Identify which cell holds the provided text, then report its [X, Y] central coordinate. 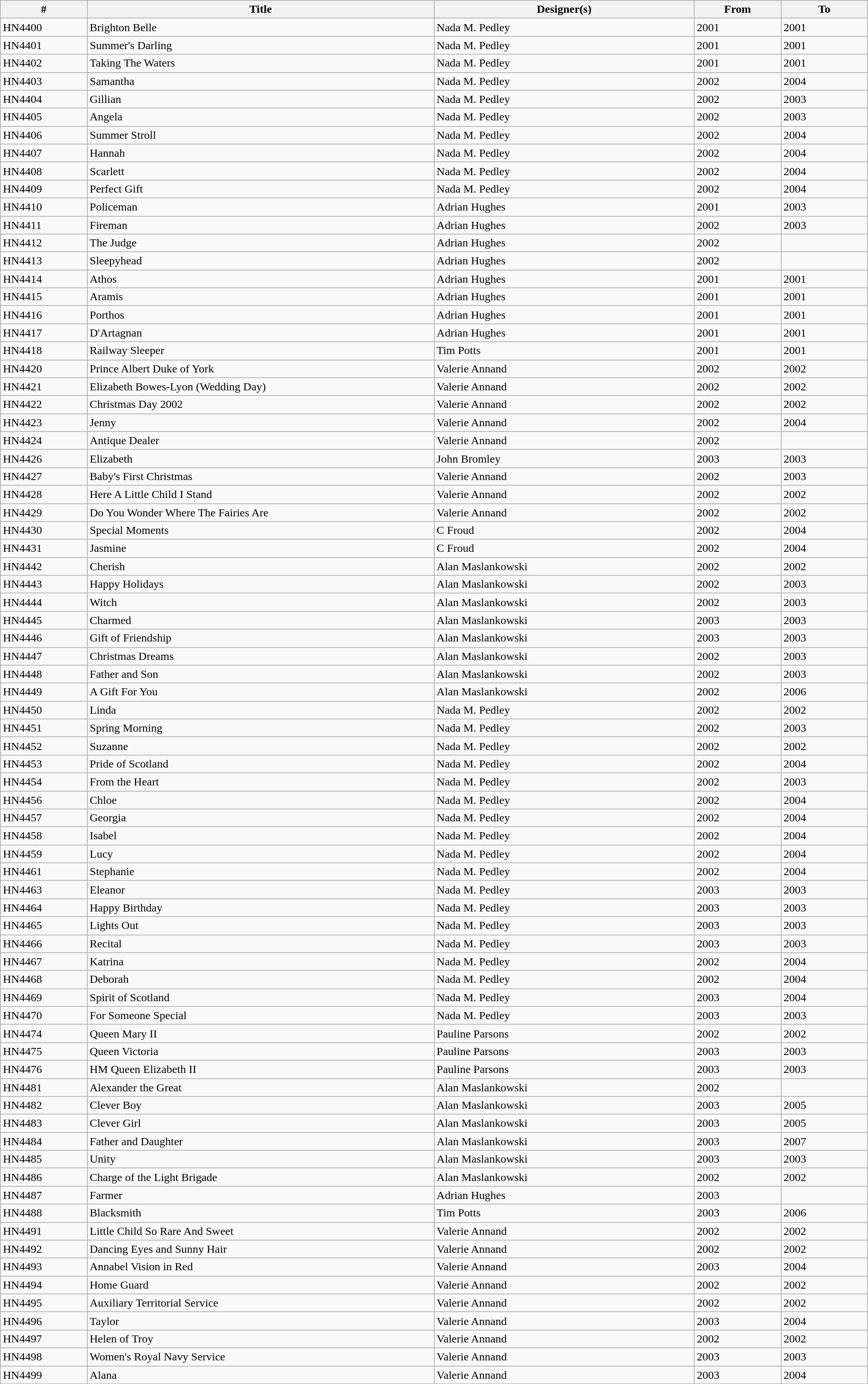
HN4429 [44, 512]
HN4424 [44, 440]
Father and Daughter [261, 1141]
Charge of the Light Brigade [261, 1177]
Christmas Dreams [261, 656]
HN4463 [44, 890]
HN4446 [44, 638]
HN4459 [44, 854]
HN4450 [44, 710]
Happy Birthday [261, 908]
To [825, 9]
HN4414 [44, 279]
HN4402 [44, 63]
Jasmine [261, 549]
HN4498 [44, 1357]
Railway Sleeper [261, 351]
HN4496 [44, 1321]
Farmer [261, 1195]
The Judge [261, 243]
HN4400 [44, 27]
HN4442 [44, 566]
HN4491 [44, 1231]
HN4428 [44, 494]
Dancing Eyes and Sunny Hair [261, 1249]
Alana [261, 1375]
Women's Royal Navy Service [261, 1357]
HN4420 [44, 369]
Porthos [261, 315]
2007 [825, 1141]
HN4483 [44, 1123]
For Someone Special [261, 1015]
Helen of Troy [261, 1339]
Charmed [261, 620]
Baby's First Christmas [261, 476]
HN4487 [44, 1195]
HN4474 [44, 1033]
HN4493 [44, 1267]
HN4431 [44, 549]
From [738, 9]
Annabel Vision in Red [261, 1267]
Title [261, 9]
Linda [261, 710]
John Bromley [565, 458]
HN4470 [44, 1015]
HN4475 [44, 1051]
Blacksmith [261, 1213]
Alexander the Great [261, 1087]
Stephanie [261, 872]
HN4497 [44, 1339]
HN4411 [44, 225]
Gillian [261, 99]
HN4401 [44, 45]
Lights Out [261, 926]
Pride of Scotland [261, 764]
Clever Girl [261, 1123]
Lucy [261, 854]
Taking The Waters [261, 63]
Samantha [261, 81]
HN4409 [44, 189]
HN4467 [44, 962]
HN4488 [44, 1213]
From the Heart [261, 782]
Summer's Darling [261, 45]
HN4417 [44, 333]
A Gift For You [261, 692]
Chloe [261, 800]
HN4484 [44, 1141]
Cherish [261, 566]
HN4444 [44, 602]
D'Artagnan [261, 333]
HN4448 [44, 674]
Happy Holidays [261, 584]
HN4458 [44, 836]
HN4403 [44, 81]
Athos [261, 279]
Spring Morning [261, 728]
HN4416 [44, 315]
Spirit of Scotland [261, 997]
Scarlett [261, 171]
Unity [261, 1159]
Aramis [261, 297]
HN4430 [44, 531]
Elizabeth [261, 458]
HN4499 [44, 1375]
HN4492 [44, 1249]
HN4457 [44, 818]
Queen Mary II [261, 1033]
Eleanor [261, 890]
HN4413 [44, 261]
HN4451 [44, 728]
HN4407 [44, 153]
HN4406 [44, 135]
HN4418 [44, 351]
HN4454 [44, 782]
HN4423 [44, 422]
HN4456 [44, 800]
Here A Little Child I Stand [261, 494]
HN4405 [44, 117]
HN4469 [44, 997]
HN4449 [44, 692]
HN4426 [44, 458]
HN4410 [44, 207]
HN4464 [44, 908]
HN4412 [44, 243]
HN4481 [44, 1087]
Witch [261, 602]
HN4494 [44, 1285]
Hannah [261, 153]
HN4486 [44, 1177]
HN4485 [44, 1159]
Angela [261, 117]
# [44, 9]
HN4468 [44, 979]
Do You Wonder Where The Fairies Are [261, 512]
HM Queen Elizabeth II [261, 1069]
HN4447 [44, 656]
Auxiliary Territorial Service [261, 1303]
Little Child So Rare And Sweet [261, 1231]
Christmas Day 2002 [261, 405]
Designer(s) [565, 9]
HN4465 [44, 926]
Katrina [261, 962]
Recital [261, 944]
HN4476 [44, 1069]
Home Guard [261, 1285]
HN4461 [44, 872]
Taylor [261, 1321]
Jenny [261, 422]
HN4482 [44, 1106]
HN4415 [44, 297]
Suzanne [261, 746]
Georgia [261, 818]
HN4452 [44, 746]
Sleepyhead [261, 261]
HN4445 [44, 620]
HN4466 [44, 944]
Antique Dealer [261, 440]
HN4404 [44, 99]
Special Moments [261, 531]
Isabel [261, 836]
Prince Albert Duke of York [261, 369]
HN4421 [44, 387]
HN4427 [44, 476]
Deborah [261, 979]
Gift of Friendship [261, 638]
Policeman [261, 207]
HN4443 [44, 584]
Summer Stroll [261, 135]
Father and Son [261, 674]
Fireman [261, 225]
Clever Boy [261, 1106]
HN4408 [44, 171]
Brighton Belle [261, 27]
Queen Victoria [261, 1051]
Elizabeth Bowes-Lyon (Wedding Day) [261, 387]
HN4422 [44, 405]
HN4453 [44, 764]
Perfect Gift [261, 189]
HN4495 [44, 1303]
